From the cell containing the given text, extract its center point as (X, Y) coordinate. 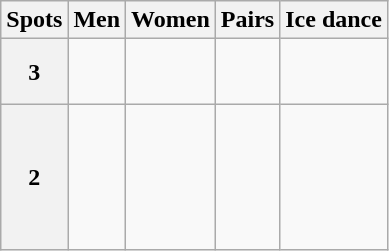
Pairs (247, 20)
3 (34, 72)
Women (171, 20)
Spots (34, 20)
Men (97, 20)
Ice dance (334, 20)
2 (34, 177)
